Return the (X, Y) coordinate for the center point of the cell that contains the specified text.  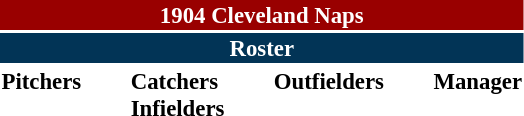
Roster (262, 48)
1904 Cleveland Naps (262, 15)
